Identify which cell holds the provided text, then report its (X, Y) central coordinate. 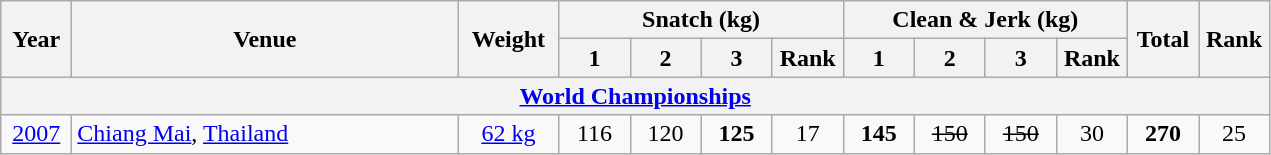
62 kg (508, 134)
Chiang Mai, Thailand (265, 134)
17 (808, 134)
World Championships (636, 96)
2007 (36, 134)
Year (36, 39)
270 (1162, 134)
Total (1162, 39)
Weight (508, 39)
Venue (265, 39)
125 (736, 134)
Snatch (kg) (701, 20)
120 (666, 134)
30 (1092, 134)
145 (878, 134)
Clean & Jerk (kg) (985, 20)
116 (594, 134)
25 (1234, 134)
